Identify which cell holds the provided text, then report its (X, Y) central coordinate. 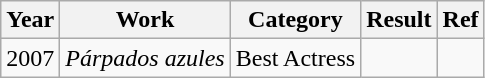
2007 (30, 58)
Result (399, 20)
Best Actress (295, 58)
Work (145, 20)
Ref (460, 20)
Párpados azules (145, 58)
Year (30, 20)
Category (295, 20)
